Identify which cell holds the provided text, then report its (X, Y) central coordinate. 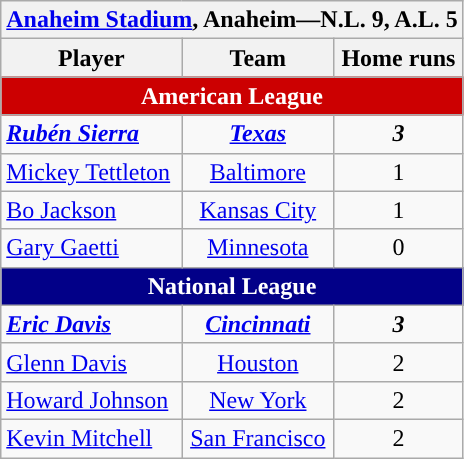
Baltimore (258, 172)
Gary Gaetti (92, 248)
Houston (258, 362)
Rubén Sierra (92, 134)
Player (92, 58)
American League (232, 96)
National League (232, 286)
Bo Jackson (92, 210)
Kevin Mitchell (92, 438)
Cincinnati (258, 324)
Kansas City (258, 210)
0 (399, 248)
San Francisco (258, 438)
Eric Davis (92, 324)
Glenn Davis (92, 362)
Home runs (399, 58)
Mickey Tettleton (92, 172)
Howard Johnson (92, 400)
New York (258, 400)
Team (258, 58)
Minnesota (258, 248)
Texas (258, 134)
Anaheim Stadium, Anaheim—N.L. 9, A.L. 5 (232, 20)
